Pinpoint the cell where the given text exists, returning its [X, Y] midpoint coordinate. 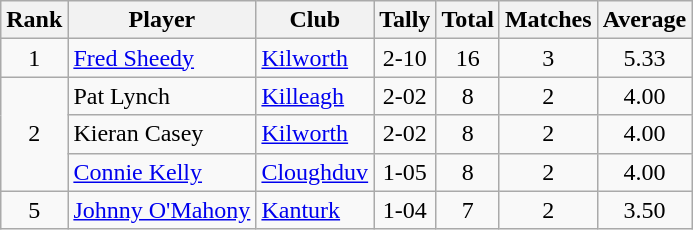
5.33 [644, 58]
Killeagh [315, 96]
Fred Sheedy [162, 58]
Player [162, 20]
Club [315, 20]
5 [34, 210]
Connie Kelly [162, 172]
Johnny O'Mahony [162, 210]
3 [548, 58]
Rank [34, 20]
Matches [548, 20]
Average [644, 20]
16 [468, 58]
1-05 [405, 172]
Pat Lynch [162, 96]
Kieran Casey [162, 134]
7 [468, 210]
2-10 [405, 58]
Tally [405, 20]
1 [34, 58]
Cloughduv [315, 172]
Total [468, 20]
3.50 [644, 210]
Kanturk [315, 210]
1-04 [405, 210]
